Determine the (x, y) coordinate at the center of the cell enclosing the given text.  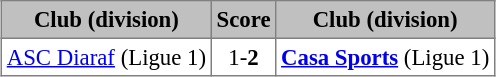
Score (243, 20)
Casa Sports (Ligue 1) (386, 57)
1-2 (243, 57)
ASC Diaraf (Ligue 1) (106, 57)
